Locate the cell with the specified text and output its [X, Y] center coordinate. 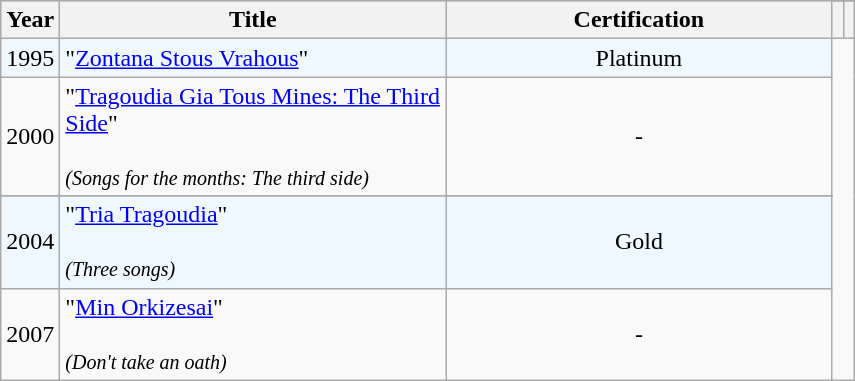
2000 [30, 136]
Title [253, 20]
"Zontana Stous Vrahous" [253, 58]
1995 [30, 58]
Platinum [639, 58]
Gold [639, 242]
"Tragoudia Gia Tous Mines: The Third Side" (Songs for the months: The third side) [253, 136]
Certification [639, 20]
2007 [30, 334]
Year [30, 20]
2004 [30, 242]
"Min Orkizesai" (Don't take an oath) [253, 334]
"Tria Tragoudia" (Three songs) [253, 242]
